Capture the cell that displays the provided text and extract its (X, Y) central coordinate. 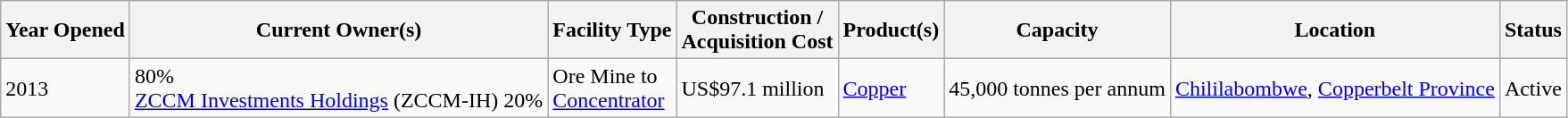
Ore Mine toConcentrator (612, 88)
Current Owner(s) (338, 30)
Capacity (1058, 30)
Chililabombwe, Copperbelt Province (1335, 88)
80%ZCCM Investments Holdings (ZCCM-IH) 20% (338, 88)
Copper (891, 88)
Construction /Acquisition Cost (757, 30)
Product(s) (891, 30)
Location (1335, 30)
45,000 tonnes per annum (1058, 88)
Active (1533, 88)
Status (1533, 30)
Facility Type (612, 30)
2013 (66, 88)
US$97.1 million (757, 88)
Year Opened (66, 30)
